From the cell containing the given text, extract its center point as [X, Y] coordinate. 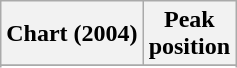
Chart (2004) [72, 34]
Peakposition [189, 34]
